Output the [X, Y] coordinate of the center of the cell containing the given text.  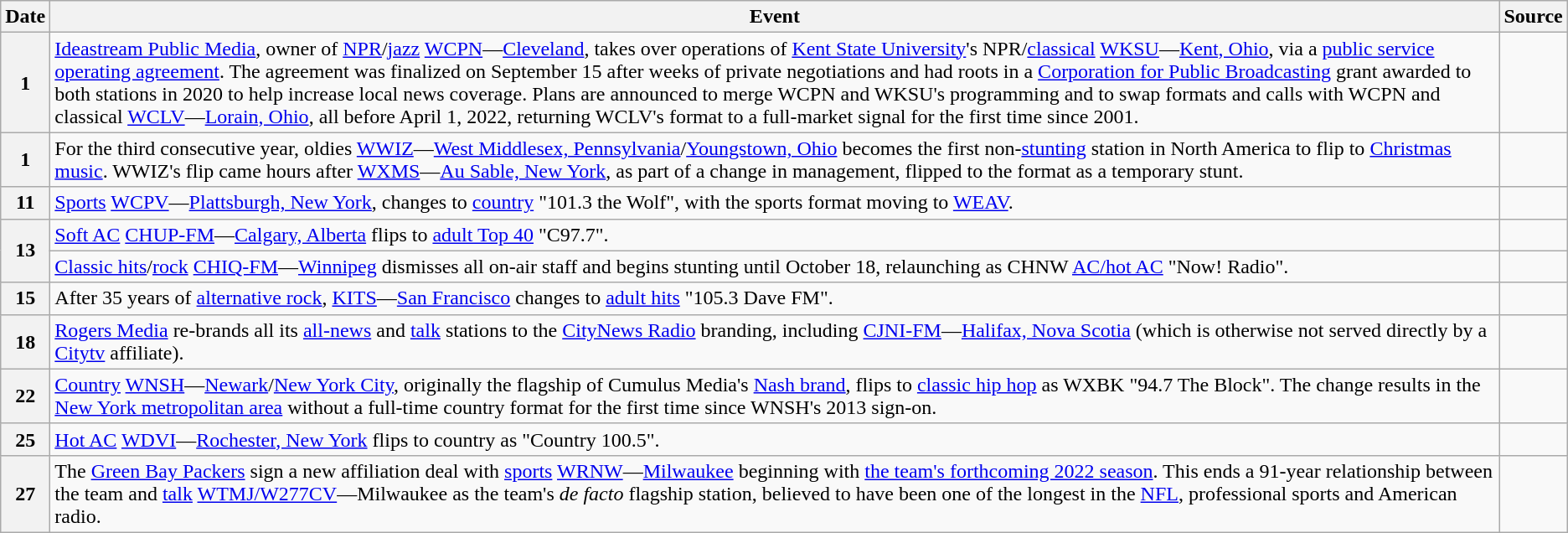
Sports WCPV—Plattsburgh, New York, changes to country "101.3 the Wolf", with the sports format moving to WEAV. [775, 203]
Soft AC CHUP-FM—Calgary, Alberta flips to adult Top 40 "C97.7". [775, 235]
Source [1533, 17]
18 [25, 342]
Date [25, 17]
22 [25, 396]
Classic hits/rock CHIQ-FM—Winnipeg dismisses all on-air staff and begins stunting until October 18, relaunching as CHNW AC/hot AC "Now! Radio". [775, 266]
After 35 years of alternative rock, KITS—San Francisco changes to adult hits "105.3 Dave FM". [775, 298]
15 [25, 298]
13 [25, 251]
25 [25, 439]
Hot AC WDVI—Rochester, New York flips to country as "Country 100.5". [775, 439]
11 [25, 203]
27 [25, 494]
Event [775, 17]
